Determine the [x, y] coordinate at the center of the cell enclosing the given text.  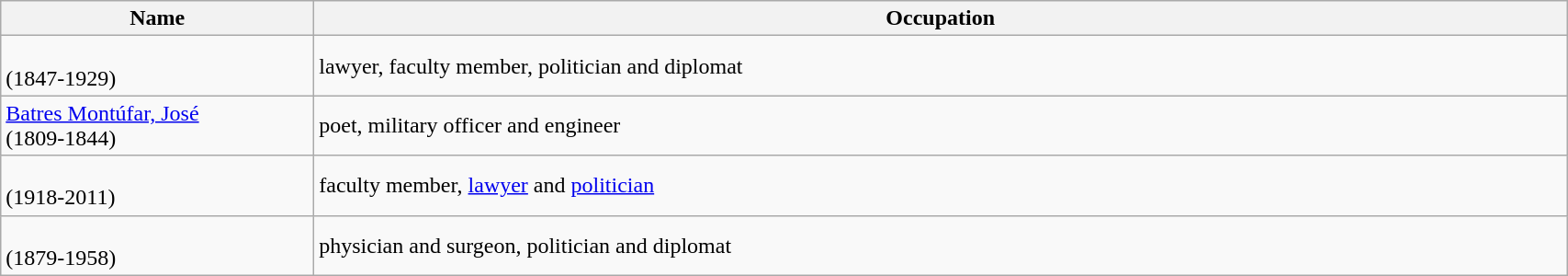
(1847-1929) [158, 66]
lawyer, faculty member, politician and diplomat [941, 66]
(1879-1958) [158, 245]
Name [158, 18]
faculty member, lawyer and politician [941, 186]
(1918-2011) [158, 186]
Occupation [941, 18]
poet, military officer and engineer [941, 125]
physician and surgeon, politician and diplomat [941, 245]
Batres Montúfar, José(1809-1844) [158, 125]
